Search for the cell housing the specified text and yield its (X, Y) center coordinate. 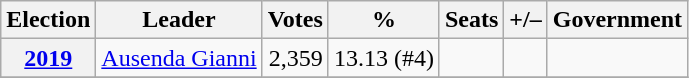
+/– (526, 20)
Government (617, 20)
13.13 (#4) (384, 58)
Leader (179, 20)
Election (48, 20)
Ausenda Gianni (179, 58)
2019 (48, 58)
% (384, 20)
Seats (471, 20)
Votes (295, 20)
2,359 (295, 58)
